Locate the cell with the specified text and output its (x, y) center coordinate. 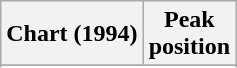
Chart (1994) (72, 34)
Peakposition (189, 34)
